Identify which cell holds the provided text, then report its [X, Y] central coordinate. 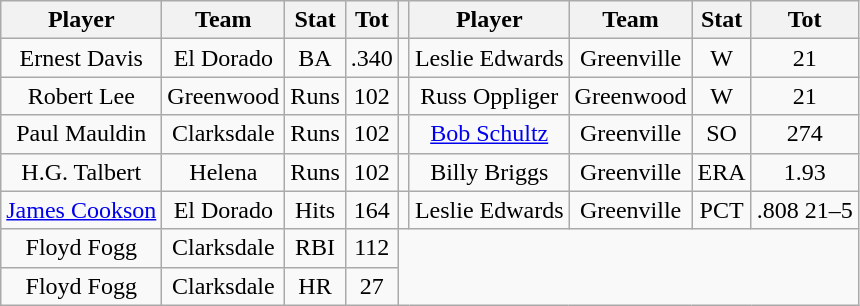
.340 [372, 58]
ERA [722, 172]
Bob Schultz [489, 134]
BA [315, 58]
H.G. Talbert [82, 172]
RBI [315, 248]
Robert Lee [82, 96]
Billy Briggs [489, 172]
Ernest Davis [82, 58]
Helena [224, 172]
Russ Oppliger [489, 96]
Paul Mauldin [82, 134]
1.93 [804, 172]
.808 21–5 [804, 210]
James Cookson [82, 210]
112 [372, 248]
HR [315, 286]
Hits [315, 210]
SO [722, 134]
27 [372, 286]
164 [372, 210]
PCT [722, 210]
274 [804, 134]
